Output the [X, Y] coordinate of the center of the cell containing the given text.  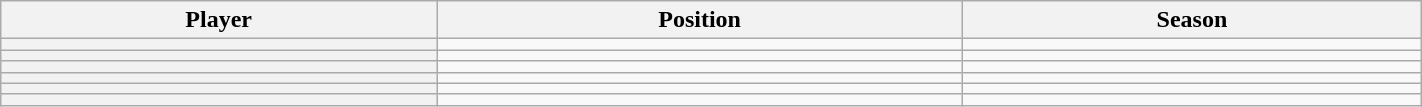
Position [700, 20]
Player [219, 20]
Season [1192, 20]
